Output the (X, Y) coordinate of the center of the cell containing the given text.  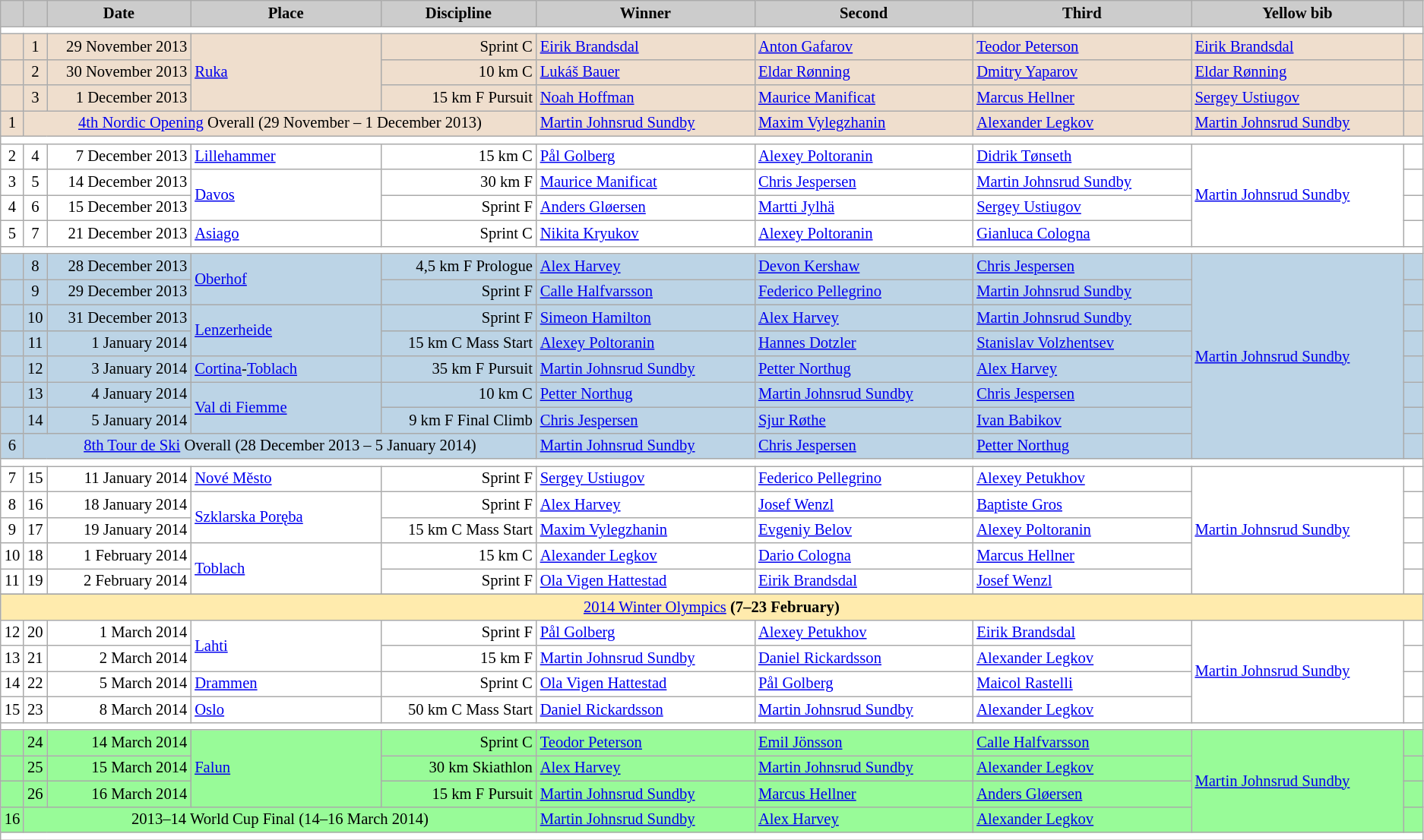
4 January 2014 (119, 394)
Winner (646, 13)
Lillehammer (286, 156)
21 (35, 658)
19 (35, 581)
Gianluca Cologna (1082, 233)
4,5 km F Prologue (459, 267)
35 km F Pursuit (459, 368)
Devon Kershaw (863, 267)
8 March 2014 (119, 709)
5 March 2014 (119, 684)
Cortina-Toblach (286, 368)
1 December 2013 (119, 98)
Third (1082, 13)
Evgeniy Belov (863, 530)
Noah Hoffman (646, 98)
4th Nordic Opening Overall (29 November – 1 December 2013) (280, 123)
16 March 2014 (119, 794)
18 (35, 555)
Dario Cologna (863, 555)
15 km F (459, 658)
8th Tour de Ski Overall (28 December 2013 – 5 January 2014) (280, 446)
Simeon Hamilton (646, 317)
5 January 2014 (119, 420)
30 November 2013 (119, 72)
Lenzerheide (286, 330)
11 January 2014 (119, 478)
Oberhof (286, 279)
Yellow bib (1298, 13)
1 February 2014 (119, 555)
26 (35, 794)
1 January 2014 (119, 343)
Didrik Tønseth (1082, 156)
Sjur Røthe (863, 420)
9 km F Final Climb (459, 420)
2014 Winter Olympics (7–23 February) (711, 607)
3 January 2014 (119, 368)
Asiago (286, 233)
2 February 2014 (119, 581)
19 January 2014 (119, 530)
18 January 2014 (119, 504)
2013–14 World Cup Final (14–16 March 2014) (280, 819)
31 December 2013 (119, 317)
14 December 2013 (119, 182)
25 (35, 768)
Toblach (286, 568)
Lahti (286, 646)
14 March 2014 (119, 742)
Martti Jylhä (863, 207)
20 (35, 633)
2 March 2014 (119, 658)
Dmitry Yaparov (1082, 72)
15 March 2014 (119, 768)
15 December 2013 (119, 207)
21 December 2013 (119, 233)
1 March 2014 (119, 633)
Maicol Rastelli (1082, 684)
Date (119, 13)
Ruka (286, 71)
50 km C Mass Start (459, 709)
24 (35, 742)
Davos (286, 194)
29 December 2013 (119, 292)
Nové Město (286, 478)
Falun (286, 767)
Emil Jönsson (863, 742)
Szklarska Poręba (286, 517)
Nikita Kryukov (646, 233)
22 (35, 684)
Discipline (459, 13)
Place (286, 13)
30 km F (459, 182)
Hannes Dotzler (863, 343)
28 December 2013 (119, 267)
Ivan Babikov (1082, 420)
Drammen (286, 684)
Val di Fiemme (286, 407)
29 November 2013 (119, 46)
Lukáš Bauer (646, 72)
Anton Gafarov (863, 46)
7 December 2013 (119, 156)
30 km Skiathlon (459, 768)
17 (35, 530)
Oslo (286, 709)
23 (35, 709)
Baptiste Gros (1082, 504)
Stanislav Volzhentsev (1082, 343)
Second (863, 13)
